Pinpoint the cell where the given text exists, returning its (X, Y) midpoint coordinate. 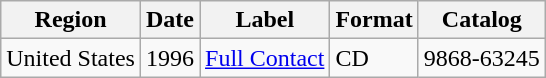
1996 (170, 58)
Date (170, 20)
9868-63245 (482, 58)
Catalog (482, 20)
CD (374, 58)
Format (374, 20)
Full Contact (265, 58)
United States (71, 58)
Region (71, 20)
Label (265, 20)
